Extract the (X, Y) coordinate from the center of the cell holding the provided text.  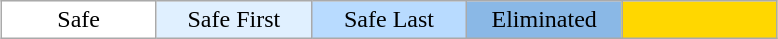
Eliminated (544, 20)
Safe (78, 20)
Safe Last (388, 20)
Safe First (234, 20)
